Scan for the cell matching the given text and deliver its [x, y] coordinate at center. 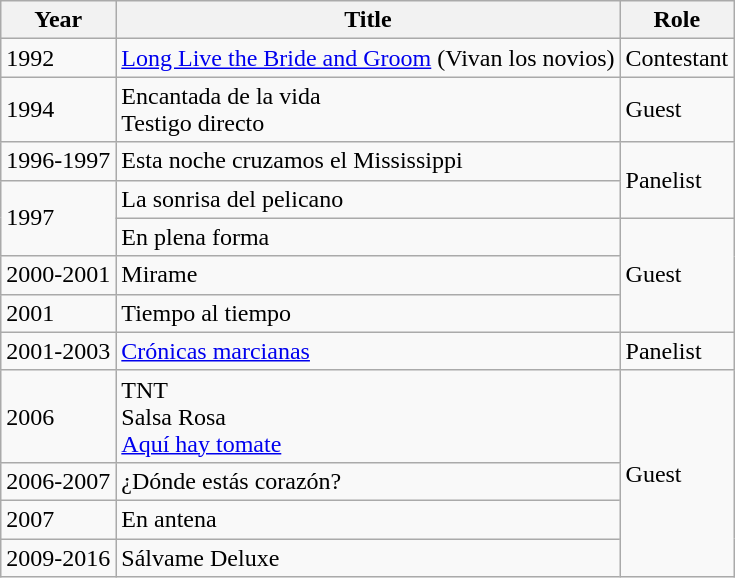
En plena forma [368, 237]
2006-2007 [58, 481]
TNTSalsa RosaAquí hay tomate [368, 416]
Year [58, 20]
Esta noche cruzamos el Mississippi [368, 161]
Role [677, 20]
Encantada de la vidaTestigo directo [368, 110]
2001-2003 [58, 351]
2007 [58, 519]
2009-2016 [58, 557]
Contestant [677, 58]
Crónicas marcianas [368, 351]
En antena [368, 519]
¿Dónde estás corazón? [368, 481]
Mirame [368, 275]
1992 [58, 58]
Tiempo al tiempo [368, 313]
2000-2001 [58, 275]
2001 [58, 313]
2006 [58, 416]
1996-1997 [58, 161]
1994 [58, 110]
Title [368, 20]
1997 [58, 218]
La sonrisa del pelicano [368, 199]
Long Live the Bride and Groom (Vivan los novios) [368, 58]
Sálvame Deluxe [368, 557]
